Output the (x, y) coordinate of the center of the cell containing the given text.  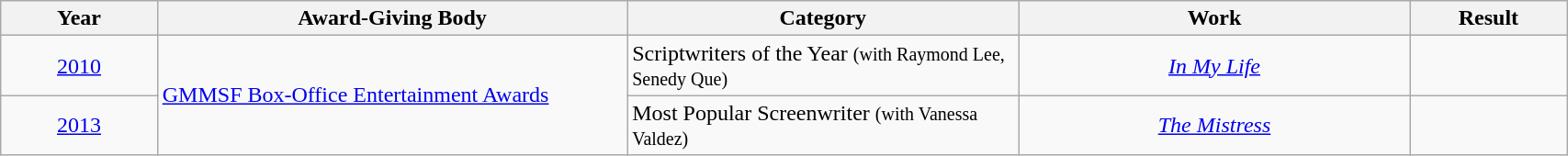
2010 (79, 66)
Award-Giving Body (391, 18)
Most Popular Screenwriter (with Vanessa Valdez) (823, 125)
Result (1488, 18)
Category (823, 18)
In My Life (1214, 66)
Scriptwriters of the Year (with Raymond Lee, Senedy Que) (823, 66)
Year (79, 18)
GMMSF Box-Office Entertainment Awards (391, 95)
Work (1214, 18)
2013 (79, 125)
The Mistress (1214, 125)
